From the cell containing the given text, extract its center point as (x, y) coordinate. 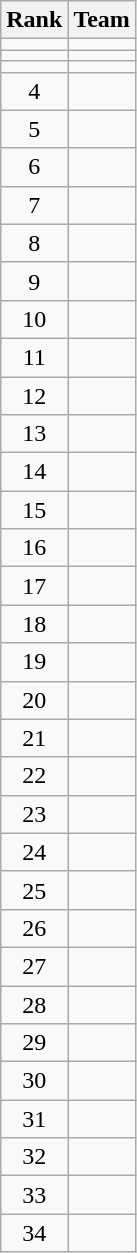
4 (34, 91)
12 (34, 395)
28 (34, 1005)
13 (34, 434)
7 (34, 205)
29 (34, 1043)
30 (34, 1081)
25 (34, 890)
31 (34, 1119)
33 (34, 1195)
20 (34, 700)
Team (102, 20)
17 (34, 586)
10 (34, 319)
19 (34, 662)
6 (34, 167)
11 (34, 357)
5 (34, 129)
34 (34, 1233)
15 (34, 510)
16 (34, 548)
18 (34, 624)
14 (34, 472)
8 (34, 243)
27 (34, 966)
24 (34, 852)
Rank (34, 20)
26 (34, 928)
23 (34, 814)
9 (34, 281)
32 (34, 1157)
21 (34, 738)
22 (34, 776)
